Find where the given text appears and provide that cell's center as [X, Y] coordinate. 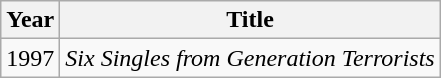
Six Singles from Generation Terrorists [250, 58]
1997 [30, 58]
Title [250, 20]
Year [30, 20]
